Capture the cell that displays the provided text and extract its (X, Y) central coordinate. 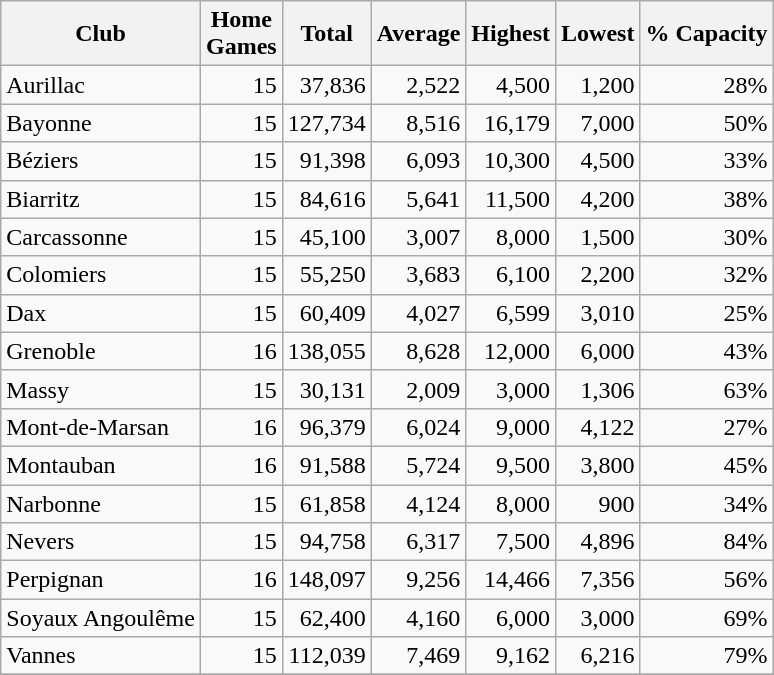
5,641 (418, 199)
% Capacity (706, 34)
14,466 (511, 580)
127,734 (326, 123)
3,007 (418, 237)
84% (706, 542)
9,256 (418, 580)
4,027 (418, 313)
91,398 (326, 161)
Total (326, 34)
Massy (101, 389)
Nevers (101, 542)
8,628 (418, 351)
37,836 (326, 85)
4,896 (598, 542)
6,024 (418, 427)
Narbonne (101, 503)
43% (706, 351)
1,306 (598, 389)
9,500 (511, 465)
2,200 (598, 275)
Biarritz (101, 199)
7,000 (598, 123)
7,356 (598, 580)
9,000 (511, 427)
Highest (511, 34)
Grenoble (101, 351)
7,500 (511, 542)
16,179 (511, 123)
45,100 (326, 237)
45% (706, 465)
25% (706, 313)
Club (101, 34)
6,317 (418, 542)
84,616 (326, 199)
900 (598, 503)
27% (706, 427)
2,009 (418, 389)
Vannes (101, 656)
Béziers (101, 161)
6,100 (511, 275)
Dax (101, 313)
63% (706, 389)
6,599 (511, 313)
34% (706, 503)
91,588 (326, 465)
1,500 (598, 237)
79% (706, 656)
4,160 (418, 618)
Perpignan (101, 580)
55,250 (326, 275)
Lowest (598, 34)
7,469 (418, 656)
11,500 (511, 199)
Average (418, 34)
30% (706, 237)
96,379 (326, 427)
10,300 (511, 161)
6,093 (418, 161)
30,131 (326, 389)
2,522 (418, 85)
50% (706, 123)
4,122 (598, 427)
38% (706, 199)
138,055 (326, 351)
Soyaux Angoulême (101, 618)
8,516 (418, 123)
33% (706, 161)
9,162 (511, 656)
148,097 (326, 580)
1,200 (598, 85)
12,000 (511, 351)
60,409 (326, 313)
6,216 (598, 656)
Bayonne (101, 123)
69% (706, 618)
32% (706, 275)
Mont-de-Marsan (101, 427)
3,800 (598, 465)
112,039 (326, 656)
Carcassonne (101, 237)
5,724 (418, 465)
3,010 (598, 313)
28% (706, 85)
Aurillac (101, 85)
62,400 (326, 618)
94,758 (326, 542)
4,200 (598, 199)
3,683 (418, 275)
61,858 (326, 503)
Colomiers (101, 275)
4,124 (418, 503)
Montauban (101, 465)
HomeGames (241, 34)
56% (706, 580)
